Search for the cell housing the specified text and yield its [X, Y] center coordinate. 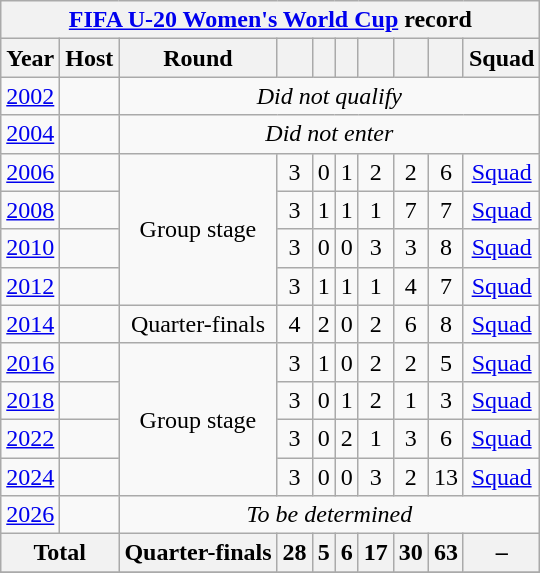
Year [30, 58]
2012 [30, 286]
17 [376, 553]
2008 [30, 210]
Did not enter [330, 134]
2018 [30, 400]
2022 [30, 438]
2024 [30, 477]
Host [90, 58]
63 [446, 553]
Total [60, 553]
To be determined [330, 515]
2002 [30, 96]
28 [294, 553]
– [501, 553]
2004 [30, 134]
2026 [30, 515]
Round [198, 58]
2014 [30, 324]
13 [446, 477]
2006 [30, 172]
FIFA U-20 Women's World Cup record [270, 20]
2016 [30, 362]
Did not qualify [330, 96]
30 [410, 553]
2010 [30, 248]
